For the text-containing cell, return its midpoint in (X, Y) coordinate format. 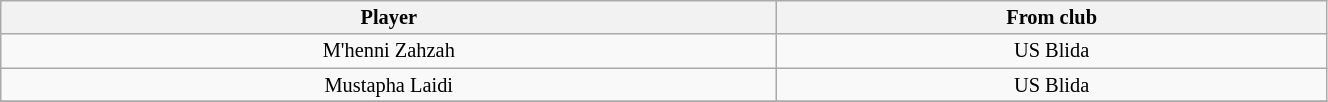
M'henni Zahzah (389, 51)
Mustapha Laidi (389, 85)
Player (389, 17)
From club (1052, 17)
